Scan for the cell matching the given text and deliver its [X, Y] coordinate at center. 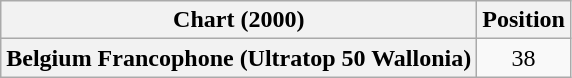
Belgium Francophone (Ultratop 50 Wallonia) [239, 58]
Chart (2000) [239, 20]
Position [524, 20]
38 [524, 58]
